Determine the (x, y) coordinate at the center of the cell enclosing the given text.  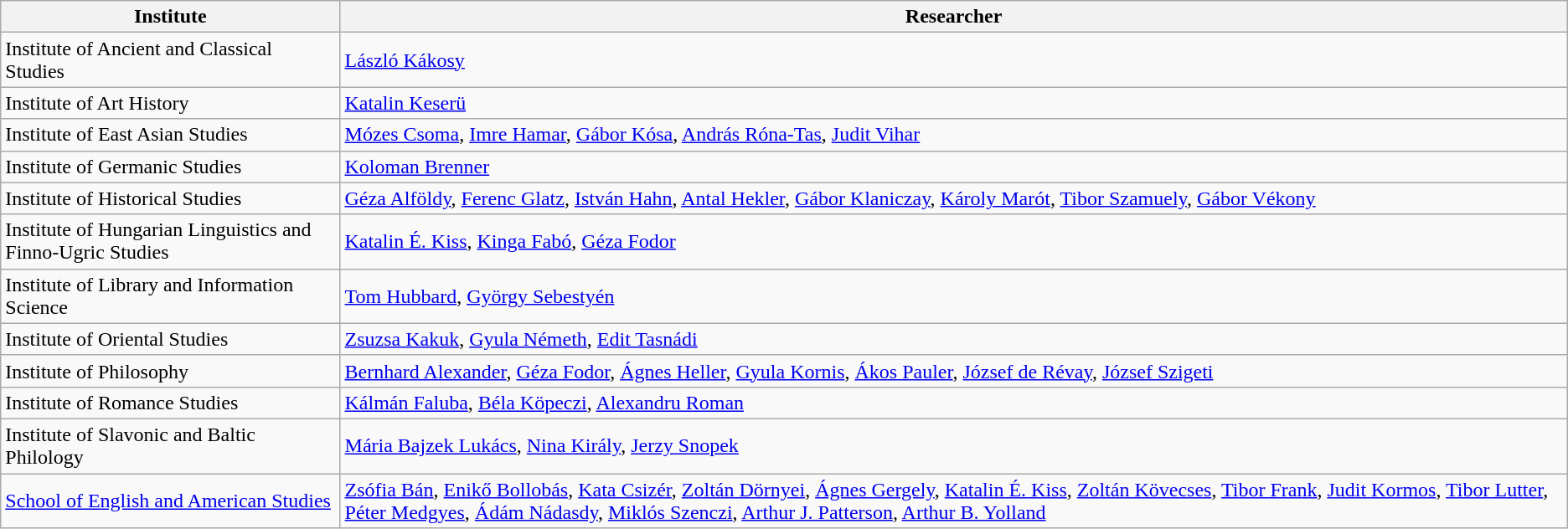
Géza Alföldy, Ferenc Glatz, István Hahn, Antal Hekler, Gábor Klaniczay, Károly Marót, Tibor Szamuely, Gábor Vékony (953, 198)
Institute of Germanic Studies (171, 167)
Institute of Ancient and Classical Studies (171, 60)
Institute of Hungarian Linguistics and Finno-Ugric Studies (171, 241)
Mária Bajzek Lukács, Nina Király, Jerzy Snopek (953, 445)
Zsuzsa Kakuk, Gyula Németh, Edit Tasnádi (953, 339)
Katalin É. Kiss, Kinga Fabó, Géza Fodor (953, 241)
Kálmán Faluba, Béla Köpeczi, Alexandru Roman (953, 403)
Koloman Brenner (953, 167)
Institute of Romance Studies (171, 403)
Institute of Historical Studies (171, 198)
Mózes Csoma, Imre Hamar, Gábor Kósa, András Róna-Tas, Judit Vihar (953, 135)
Institute of Philosophy (171, 371)
Institute of Library and Information Science (171, 296)
Institute of East Asian Studies (171, 135)
Bernhard Alexander, Géza Fodor, Ágnes Heller, Gyula Kornis, Ákos Pauler, József de Révay, József Szigeti (953, 371)
Tom Hubbard, György Sebestyén (953, 296)
Katalin Keserü (953, 103)
School of English and American Studies (171, 501)
Institute of Art History (171, 103)
Institute (171, 17)
Institute of Oriental Studies (171, 339)
Researcher (953, 17)
Institute of Slavonic and Baltic Philology (171, 445)
László Kákosy (953, 60)
